Determine the (x, y) coordinate at the center of the cell enclosing the given text.  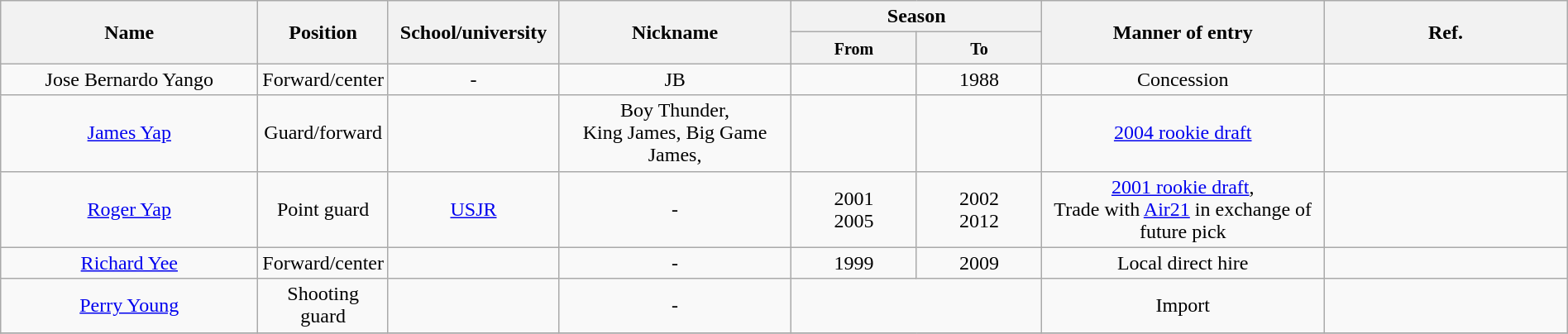
USJR (473, 209)
20022012 (979, 209)
Point guard (323, 209)
Perry Young (129, 306)
1988 (979, 79)
20012005 (854, 209)
Roger Yap (129, 209)
School/university (473, 32)
From (854, 48)
To (979, 48)
Jose Bernardo Yango (129, 79)
Position (323, 32)
Boy Thunder,King James, Big Game James, (675, 133)
JB (675, 79)
1999 (854, 263)
Guard/forward (323, 133)
James Yap (129, 133)
Local direct hire (1183, 263)
2009 (979, 263)
Concession (1183, 79)
Manner of entry (1183, 32)
Ref. (1446, 32)
2004 rookie draft (1183, 133)
Shooting guard (323, 306)
Name (129, 32)
Richard Yee (129, 263)
Nickname (675, 32)
Import (1183, 306)
2001 rookie draft,Trade with Air21 in exchange of future pick (1183, 209)
Season (916, 17)
